Output the (X, Y) coordinate of the center of the cell containing the given text.  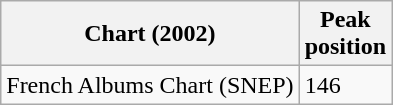
Chart (2002) (150, 34)
French Albums Chart (SNEP) (150, 85)
146 (345, 85)
Peakposition (345, 34)
